Capture the cell that displays the provided text and extract its (X, Y) central coordinate. 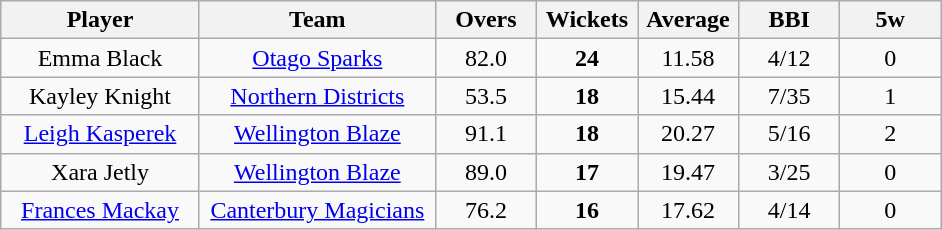
5/16 (790, 134)
Northern Districts (317, 96)
Xara Jetly (100, 172)
16 (586, 210)
17.62 (688, 210)
15.44 (688, 96)
17 (586, 172)
BBI (790, 20)
76.2 (486, 210)
Overs (486, 20)
20.27 (688, 134)
Player (100, 20)
82.0 (486, 58)
89.0 (486, 172)
3/25 (790, 172)
1 (890, 96)
Average (688, 20)
Emma Black (100, 58)
Canterbury Magicians (317, 210)
4/14 (790, 210)
4/12 (790, 58)
11.58 (688, 58)
Otago Sparks (317, 58)
53.5 (486, 96)
19.47 (688, 172)
91.1 (486, 134)
Leigh Kasperek (100, 134)
5w (890, 20)
Frances Mackay (100, 210)
Wickets (586, 20)
24 (586, 58)
7/35 (790, 96)
Team (317, 20)
2 (890, 134)
Kayley Knight (100, 96)
